Determine the [X, Y] coordinate at the center of the cell enclosing the given text.  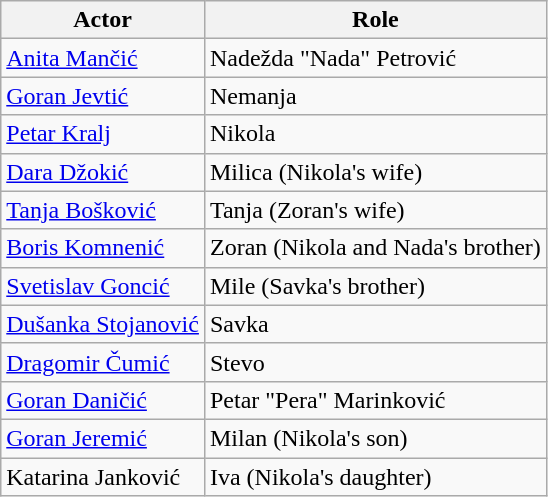
Dušanka Stojanović [103, 324]
Goran Daničić [103, 400]
Boris Komnenić [103, 248]
Stevo [375, 362]
Zoran (Nikola and Nada's brother) [375, 248]
Petar Kralj [103, 134]
Tanja Bošković [103, 210]
Role [375, 20]
Tanja (Zoran's wife) [375, 210]
Goran Jevtić [103, 96]
Dara Džokić [103, 172]
Milan (Nikola's son) [375, 438]
Dragomir Čumić [103, 362]
Mile (Savka's brother) [375, 286]
Katarina Janković [103, 477]
Nikola [375, 134]
Anita Mančić [103, 58]
Iva (Nikola's daughter) [375, 477]
Savka [375, 324]
Svetislav Goncić [103, 286]
Milica (Nikola's wife) [375, 172]
Actor [103, 20]
Goran Jeremić [103, 438]
Petar "Pera" Marinković [375, 400]
Nemanja [375, 96]
Nadežda "Nada" Petrović [375, 58]
